Scan for the cell matching the given text and deliver its [x, y] coordinate at center. 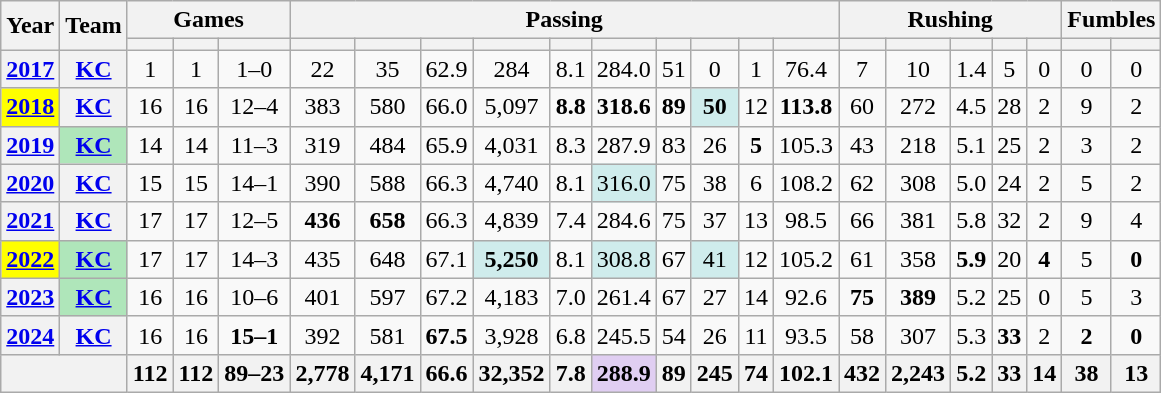
37 [714, 221]
1.4 [972, 69]
7.0 [570, 297]
5.1 [972, 145]
287.9 [624, 145]
8.8 [570, 107]
7 [862, 69]
24 [1010, 183]
4,839 [512, 221]
580 [388, 107]
392 [322, 335]
5.3 [972, 335]
65.9 [446, 145]
15–1 [254, 335]
10–6 [254, 297]
Year [30, 26]
58 [862, 335]
436 [322, 221]
62.9 [446, 69]
4,183 [512, 297]
648 [388, 259]
41 [714, 259]
20 [1010, 259]
43 [862, 145]
105.3 [806, 145]
108.2 [806, 183]
83 [674, 145]
32 [1010, 221]
2,243 [918, 373]
Rushing [950, 20]
66.0 [446, 107]
Fumbles [1112, 20]
8.3 [570, 145]
35 [388, 69]
98.5 [806, 221]
113.8 [806, 107]
2017 [30, 69]
4,740 [512, 183]
60 [862, 107]
390 [322, 183]
Passing [564, 20]
22 [322, 69]
11 [756, 335]
66.6 [446, 373]
1–0 [254, 69]
61 [862, 259]
316.0 [624, 183]
67.1 [446, 259]
272 [918, 107]
5.8 [972, 221]
383 [322, 107]
12–5 [254, 221]
32,352 [512, 373]
288.9 [624, 373]
92.6 [806, 297]
54 [674, 335]
2024 [30, 335]
245.5 [624, 335]
308.8 [624, 259]
89–23 [254, 373]
284.6 [624, 221]
588 [388, 183]
14–1 [254, 183]
2021 [30, 221]
3,928 [512, 335]
2023 [30, 297]
307 [918, 335]
28 [1010, 107]
67.2 [446, 297]
2,778 [322, 373]
51 [674, 69]
2020 [30, 183]
6 [756, 183]
218 [918, 145]
245 [714, 373]
2019 [30, 145]
27 [714, 297]
5.0 [972, 183]
658 [388, 221]
12–4 [254, 107]
5,250 [512, 259]
76.4 [806, 69]
105.2 [806, 259]
581 [388, 335]
432 [862, 373]
308 [918, 183]
381 [918, 221]
4,171 [388, 373]
11–3 [254, 145]
67.5 [446, 335]
50 [714, 107]
Team [94, 26]
4.5 [972, 107]
5.9 [972, 259]
284.0 [624, 69]
2022 [30, 259]
284 [512, 69]
597 [388, 297]
66 [862, 221]
62 [862, 183]
2018 [30, 107]
319 [322, 145]
401 [322, 297]
5,097 [512, 107]
Games [208, 20]
484 [388, 145]
6.8 [570, 335]
261.4 [624, 297]
318.6 [624, 107]
74 [756, 373]
435 [322, 259]
102.1 [806, 373]
93.5 [806, 335]
389 [918, 297]
4,031 [512, 145]
14–3 [254, 259]
7.8 [570, 373]
7.4 [570, 221]
10 [918, 69]
358 [918, 259]
